Provide the (x, y) coordinate of the cell's center where the given text is located.  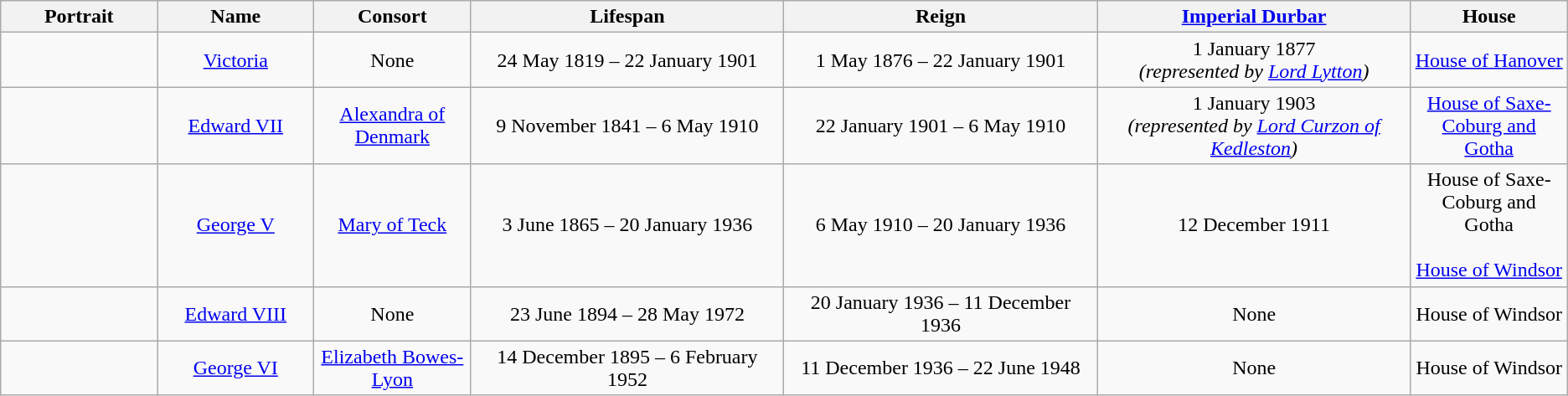
Edward VIII (236, 313)
House of Hanover (1489, 60)
House (1489, 17)
George VI (236, 368)
Portrait (79, 17)
1 January 1903(represented by Lord Curzon of Kedleston) (1254, 126)
House of Saxe-Coburg and GothaHouse of Windsor (1489, 225)
24 May 1819 – 22 January 1901 (627, 60)
22 January 1901 – 6 May 1910 (941, 126)
20 January 1936 – 11 December 1936 (941, 313)
1 May 1876 – 22 January 1901 (941, 60)
23 June 1894 – 28 May 1972 (627, 313)
Edward VII (236, 126)
3 June 1865 – 20 January 1936 (627, 225)
Alexandra of Denmark (392, 126)
11 December 1936 – 22 June 1948 (941, 368)
Consort (392, 17)
9 November 1841 – 6 May 1910 (627, 126)
Reign (941, 17)
1 January 1877(represented by Lord Lytton) (1254, 60)
Mary of Teck (392, 225)
Victoria (236, 60)
Lifespan (627, 17)
Name (236, 17)
Elizabeth Bowes-Lyon (392, 368)
House of Saxe-Coburg and Gotha (1489, 126)
14 December 1895 – 6 February 1952 (627, 368)
George V (236, 225)
6 May 1910 – 20 January 1936 (941, 225)
12 December 1911 (1254, 225)
Imperial Durbar (1254, 17)
